For the text-containing cell, return its midpoint in (x, y) coordinate format. 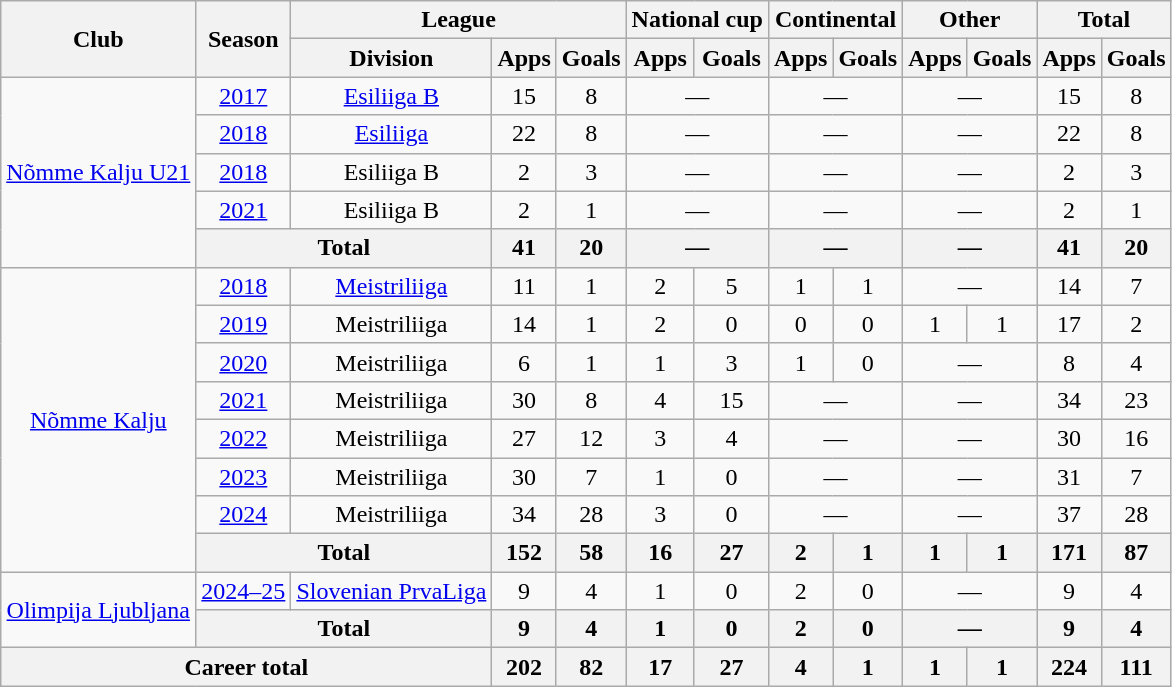
League (458, 20)
224 (1069, 667)
31 (1069, 477)
Club (98, 39)
111 (1136, 667)
Career total (246, 667)
2023 (244, 477)
58 (591, 553)
Nõmme Kalju (98, 419)
2017 (244, 96)
Esiliiga (392, 134)
2024 (244, 515)
37 (1069, 515)
23 (1136, 400)
Nõmme Kalju U21 (98, 172)
12 (591, 438)
2019 (244, 324)
Continental (835, 20)
Other (970, 20)
171 (1069, 553)
Division (392, 58)
82 (591, 667)
National cup (697, 20)
Olimpija Ljubljana (98, 610)
6 (524, 362)
202 (524, 667)
2020 (244, 362)
87 (1136, 553)
2024–25 (244, 591)
11 (524, 286)
152 (524, 553)
Slovenian PrvaLiga (392, 591)
2022 (244, 438)
5 (731, 286)
Season (244, 39)
